Scan for the cell matching the given text and deliver its [X, Y] coordinate at center. 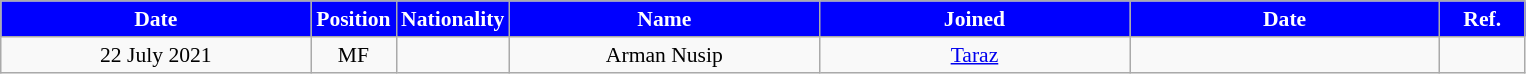
Ref. [1482, 19]
MF [354, 55]
Name [664, 19]
Nationality [452, 19]
22 July 2021 [156, 55]
Position [354, 19]
Arman Nusip [664, 55]
Taraz [974, 55]
Joined [974, 19]
